Search for the cell housing the specified text and yield its [x, y] center coordinate. 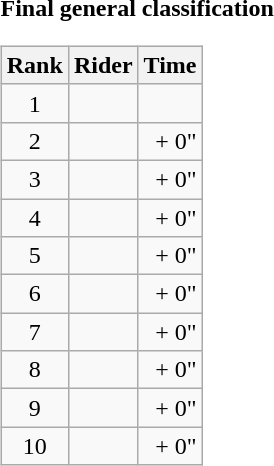
3 [34, 179]
Rank [34, 65]
1 [34, 103]
2 [34, 141]
10 [34, 446]
6 [34, 294]
8 [34, 370]
4 [34, 217]
7 [34, 332]
9 [34, 408]
5 [34, 256]
Time [170, 65]
Rider [103, 65]
